Provide the (x, y) coordinate of the cell's center where the given text is located.  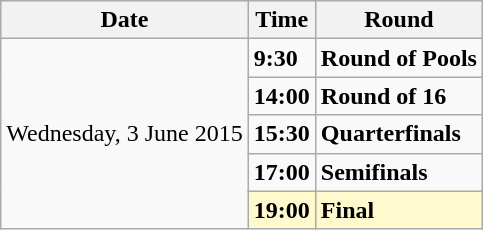
Round of 16 (398, 96)
19:00 (282, 210)
Quarterfinals (398, 134)
Round of Pools (398, 58)
Wednesday, 3 June 2015 (125, 134)
Round (398, 20)
17:00 (282, 172)
14:00 (282, 96)
15:30 (282, 134)
Time (282, 20)
Final (398, 210)
9:30 (282, 58)
Date (125, 20)
Semifinals (398, 172)
